Return (X, Y) of the center of cell containing provided text 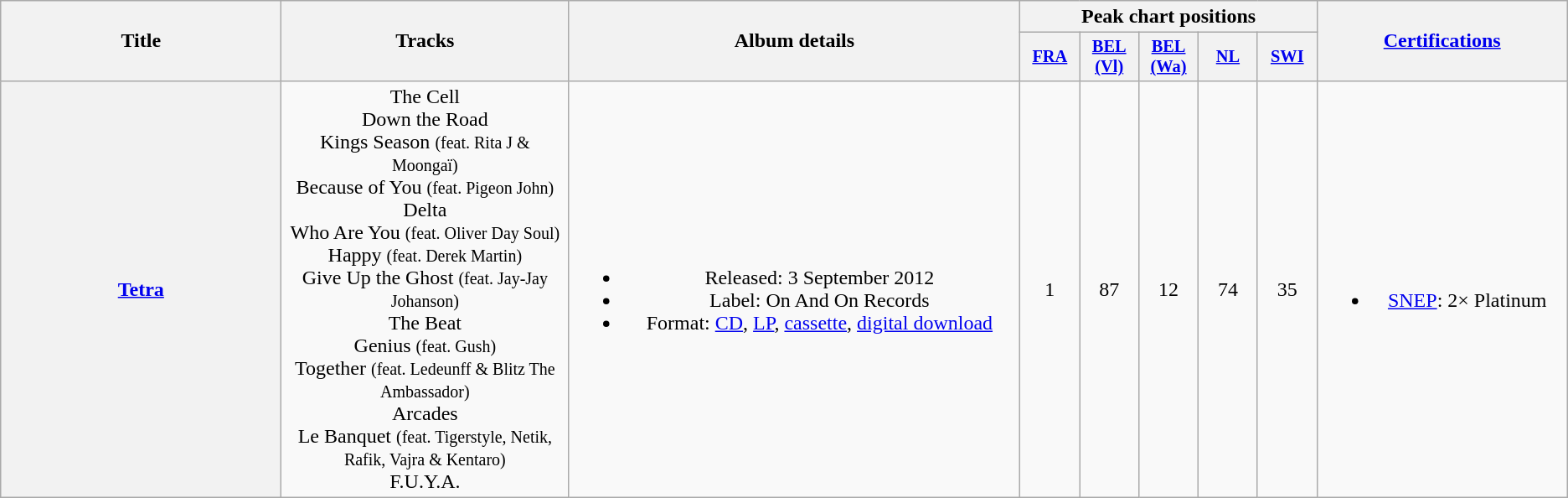
74 (1228, 288)
NL (1228, 57)
1 (1050, 288)
BEL (Vl) (1109, 57)
Tetra (141, 288)
Tracks (426, 41)
Album details (794, 41)
Title (141, 41)
FRA (1050, 57)
87 (1109, 288)
SWI (1287, 57)
12 (1169, 288)
Peak chart positions (1168, 17)
35 (1287, 288)
Released: 3 September 2012Label: On And On RecordsFormat: CD, LP, cassette, digital download (794, 288)
BEL (Wa) (1169, 57)
Certifications (1442, 41)
SNEP: 2× Platinum (1442, 288)
